Return [X, Y] of the center of cell containing provided text 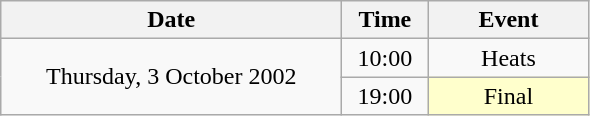
Final [508, 96]
Heats [508, 58]
10:00 [385, 58]
19:00 [385, 96]
Event [508, 20]
Date [172, 20]
Thursday, 3 October 2002 [172, 77]
Time [385, 20]
